Identify which cell holds the provided text, then report its (x, y) central coordinate. 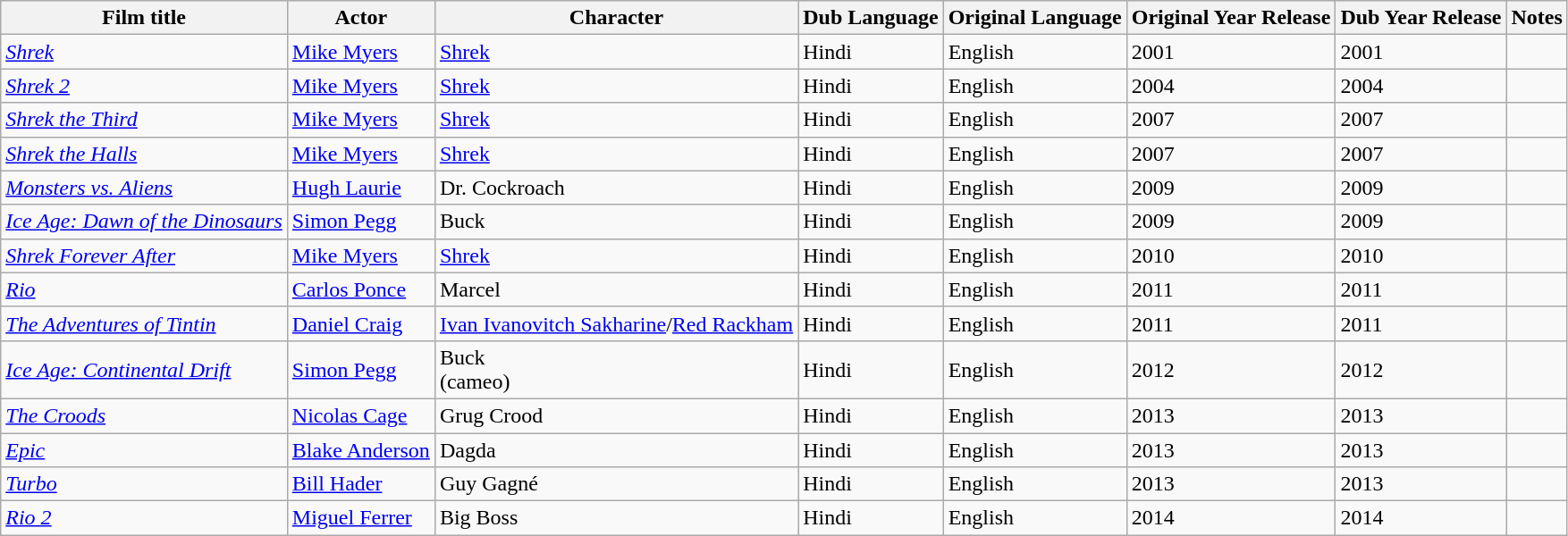
Buck(cameo) (616, 370)
Ivan Ivanovitch Sakharine/Red Rackham (616, 323)
Dub Year Release (1421, 18)
Rio (145, 289)
Hugh Laurie (361, 188)
Big Boss (616, 518)
Marcel (616, 289)
Original Language (1035, 18)
Monsters vs. Aliens (145, 188)
Carlos Ponce (361, 289)
Ice Age: Continental Drift (145, 370)
Daniel Craig (361, 323)
Notes (1537, 18)
Miguel Ferrer (361, 518)
Film title (145, 18)
Original Year Release (1231, 18)
Guy Gagné (616, 484)
Shrek 2 (145, 86)
Grug Crood (616, 415)
Shrek Forever After (145, 255)
Dub Language (871, 18)
Epic (145, 449)
Turbo (145, 484)
Dr. Cockroach (616, 188)
Actor (361, 18)
Shrek the Third (145, 120)
Dagda (616, 449)
Blake Anderson (361, 449)
The Adventures of Tintin (145, 323)
Bill Hader (361, 484)
Ice Age: Dawn of the Dinosaurs (145, 222)
The Croods (145, 415)
Character (616, 18)
Shrek the Halls (145, 154)
Buck (616, 222)
Rio 2 (145, 518)
Nicolas Cage (361, 415)
